Find where the given text appears and provide that cell's center as (x, y) coordinate. 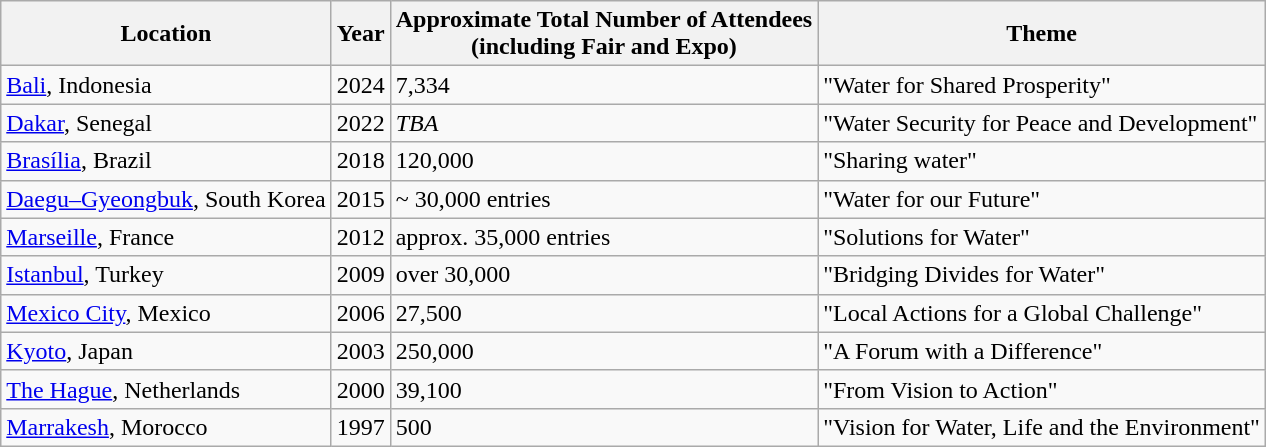
2022 (360, 123)
2024 (360, 85)
Marrakesh, Morocco (166, 427)
250,000 (604, 351)
2012 (360, 237)
"A Forum with a Difference" (1042, 351)
"Water for Shared Prosperity" (1042, 85)
"From Vision to Action" (1042, 389)
Theme (1042, 34)
2018 (360, 161)
"Sharing water" (1042, 161)
"Water Security for Peace and Development" (1042, 123)
Marseille, France (166, 237)
Daegu–Gyeongbuk, South Korea (166, 199)
Approximate Total Number of Attendees(including Fair and Expo) (604, 34)
"Water for our Future" (1042, 199)
120,000 (604, 161)
27,500 (604, 313)
"Vision for Water, Life and the Environment" (1042, 427)
Dakar, Senegal (166, 123)
2003 (360, 351)
2015 (360, 199)
~ 30,000 entries (604, 199)
2009 (360, 275)
1997 (360, 427)
TBA (604, 123)
2006 (360, 313)
Mexico City, Mexico (166, 313)
Location (166, 34)
500 (604, 427)
approx. 35,000 entries (604, 237)
"Solutions for Water" (1042, 237)
"Bridging Divides for Water" (1042, 275)
Istanbul, Turkey (166, 275)
Kyoto, Japan (166, 351)
over 30,000 (604, 275)
Bali, Indonesia (166, 85)
2000 (360, 389)
39,100 (604, 389)
7,334 (604, 85)
Year (360, 34)
The Hague, Netherlands (166, 389)
Brasília, Brazil (166, 161)
"Local Actions for a Global Challenge" (1042, 313)
